Output the (x, y) coordinate of the center of the cell containing the given text.  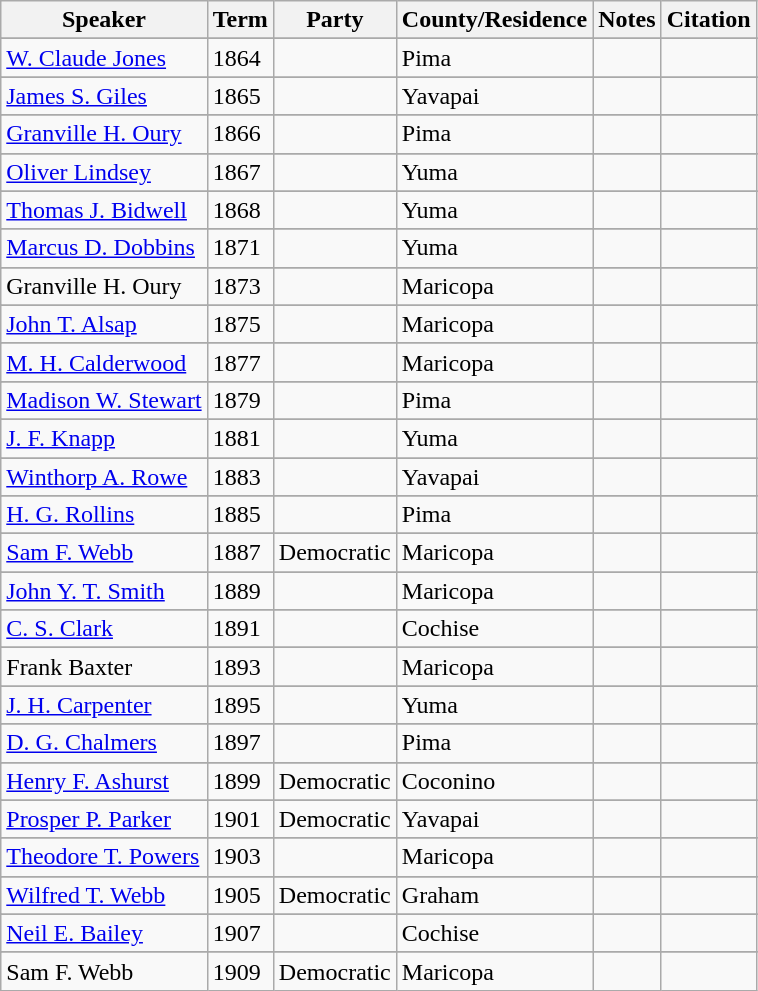
1866 (240, 134)
Oliver Lindsey (104, 172)
Party (334, 20)
Term (240, 20)
1865 (240, 96)
Frank Baxter (104, 667)
Notes (627, 20)
1868 (240, 210)
1891 (240, 629)
Thomas J. Bidwell (104, 210)
1903 (240, 857)
Theodore T. Powers (104, 857)
Henry F. Ashurst (104, 781)
Madison W. Stewart (104, 400)
1871 (240, 248)
J. H. Carpenter (104, 705)
1867 (240, 172)
W. Claude Jones (104, 58)
Winthorp A. Rowe (104, 477)
James S. Giles (104, 96)
County/Residence (494, 20)
1889 (240, 591)
M. H. Calderwood (104, 362)
1883 (240, 477)
1895 (240, 705)
1875 (240, 324)
1909 (240, 971)
1905 (240, 895)
Wilfred T. Webb (104, 895)
1877 (240, 362)
1899 (240, 781)
Graham (494, 895)
C. S. Clark (104, 629)
Marcus D. Dobbins (104, 248)
1893 (240, 667)
Prosper P. Parker (104, 819)
D. G. Chalmers (104, 743)
John T. Alsap (104, 324)
1881 (240, 438)
Citation (708, 20)
J. F. Knapp (104, 438)
1887 (240, 553)
Neil E. Bailey (104, 933)
Speaker (104, 20)
1901 (240, 819)
H. G. Rollins (104, 515)
1897 (240, 743)
1873 (240, 286)
1885 (240, 515)
1864 (240, 58)
1879 (240, 400)
1907 (240, 933)
John Y. T. Smith (104, 591)
Coconino (494, 781)
